From the cell containing the given text, extract its center point as [X, Y] coordinate. 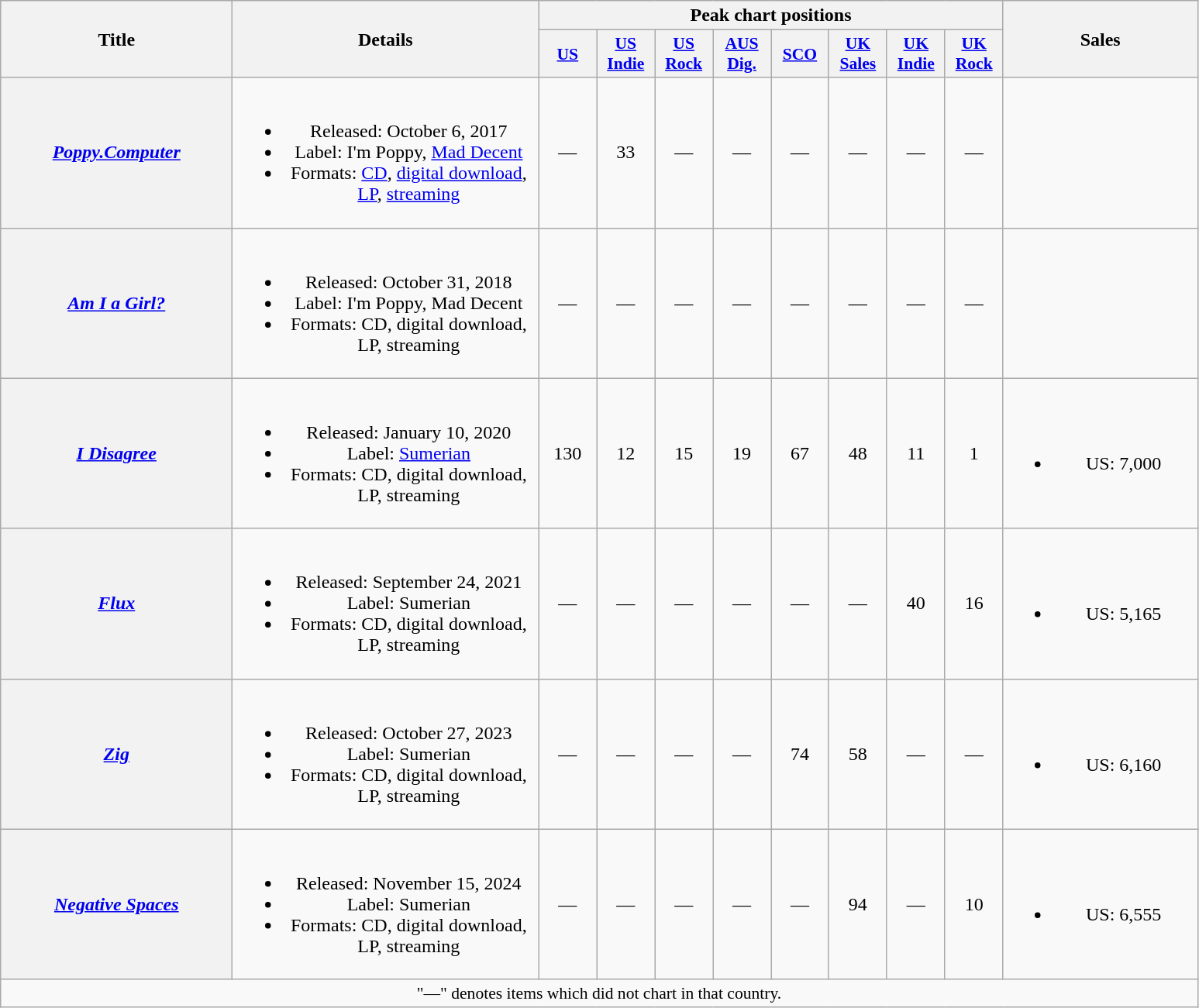
SCO [800, 54]
Negative Spaces [116, 904]
16 [973, 604]
74 [800, 754]
1 [973, 453]
US: 6,160 [1101, 754]
USIndie [626, 54]
130 [567, 453]
10 [973, 904]
Released: September 24, 2021Label: SumerianFormats: CD, digital download, LP, streaming [386, 604]
12 [626, 453]
48 [857, 453]
33 [626, 153]
US [567, 54]
Zig [116, 754]
AUSDig. [742, 54]
UKSales [857, 54]
11 [916, 453]
67 [800, 453]
Released: January 10, 2020Label: SumerianFormats: CD, digital download, LP, streaming [386, 453]
Sales [1101, 39]
Released: October 31, 2018Label: I'm Poppy, Mad DecentFormats: CD, digital download, LP, streaming [386, 303]
US: 6,555 [1101, 904]
15 [684, 453]
I Disagree [116, 453]
Peak chart positions [770, 15]
UKRock [973, 54]
"—" denotes items which did not chart in that country. [599, 993]
Released: October 6, 2017Label: I'm Poppy, Mad DecentFormats: CD, digital download, LP, streaming [386, 153]
USRock [684, 54]
Am I a Girl? [116, 303]
Released: October 27, 2023Label: SumerianFormats: CD, digital download, LP, streaming [386, 754]
Poppy.Computer [116, 153]
UKIndie [916, 54]
19 [742, 453]
Flux [116, 604]
US: 7,000 [1101, 453]
Details [386, 39]
US: 5,165 [1101, 604]
Title [116, 39]
Released: November 15, 2024Label: SumerianFormats: CD, digital download, LP, streaming [386, 904]
58 [857, 754]
40 [916, 604]
94 [857, 904]
